Extract the [X, Y] coordinate from the center of the cell holding the provided text.  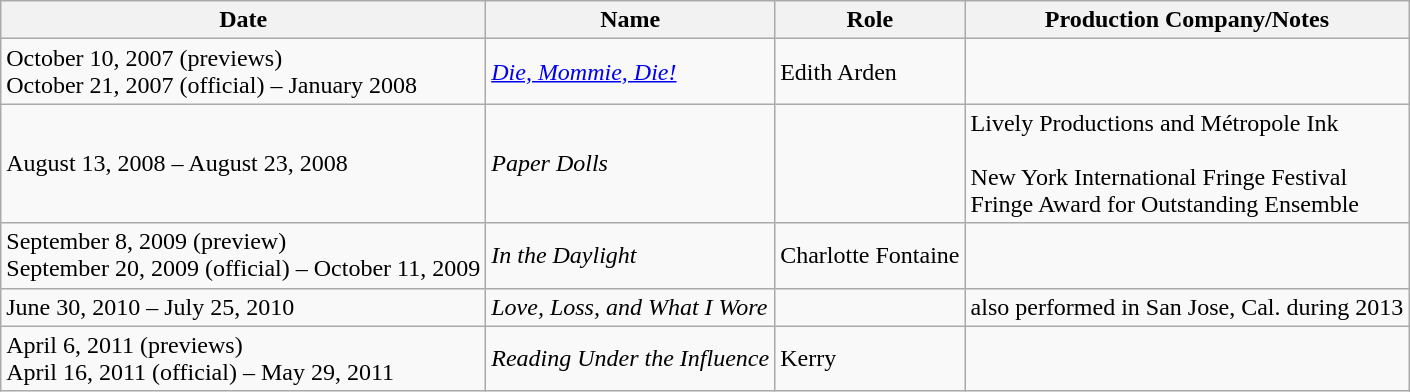
October 10, 2007 (previews)October 21, 2007 (official) – January 2008 [244, 72]
Charlotte Fontaine [870, 256]
Kerry [870, 358]
September 8, 2009 (preview)September 20, 2009 (official) – October 11, 2009 [244, 256]
Paper Dolls [630, 164]
Name [630, 20]
In the Daylight [630, 256]
Lively Productions and Métropole InkNew York International Fringe Festival Fringe Award for Outstanding Ensemble [1187, 164]
Role [870, 20]
Reading Under the Influence [630, 358]
August 13, 2008 – August 23, 2008 [244, 164]
Die, Mommie, Die! [630, 72]
June 30, 2010 – July 25, 2010 [244, 307]
also performed in San Jose, Cal. during 2013 [1187, 307]
Production Company/Notes [1187, 20]
Date [244, 20]
April 6, 2011 (previews)April 16, 2011 (official) – May 29, 2011 [244, 358]
Love, Loss, and What I Wore [630, 307]
Edith Arden [870, 72]
